From the cell containing the given text, extract its center point as [X, Y] coordinate. 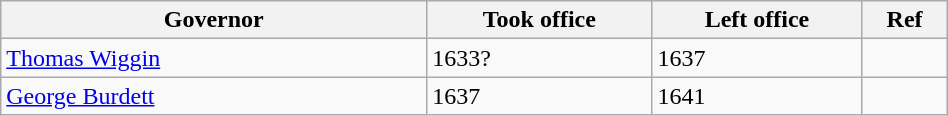
George Burdett [214, 96]
1633? [540, 58]
Left office [757, 20]
Ref [904, 20]
Took office [540, 20]
1641 [757, 96]
Thomas Wiggin [214, 58]
Governor [214, 20]
